Capture the cell that displays the provided text and extract its [X, Y] central coordinate. 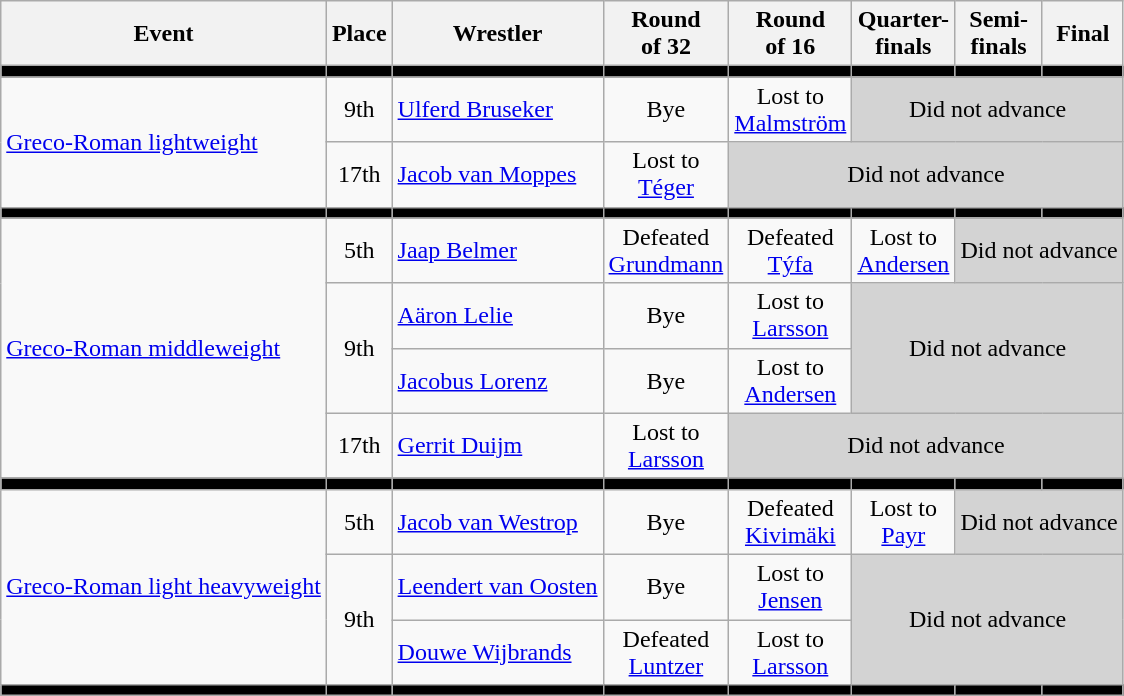
Quarter-finals [904, 34]
Jaap Belmer [498, 250]
Greco-Roman middleweight [164, 348]
Douwe Wijbrands [498, 652]
Semi-finals [998, 34]
Round of 16 [790, 34]
Wrestler [498, 34]
Gerrit Duijm [498, 446]
Jacob van Moppes [498, 174]
Lost to Payr [904, 522]
Jacobus Lorenz [498, 380]
Lost to Malmström [790, 110]
Aäron Lelie [498, 316]
Greco-Roman lightweight [164, 142]
Lost to Téger [666, 174]
Event [164, 34]
Final [1082, 34]
Ulferd Bruseker [498, 110]
Defeated Týfa [790, 250]
Defeated Kivimäki [790, 522]
Defeated Luntzer [666, 652]
Round of 32 [666, 34]
Lost to Jensen [790, 586]
Jacob van Westrop [498, 522]
Defeated Grundmann [666, 250]
Place [359, 34]
Leendert van Oosten [498, 586]
Greco-Roman light heavyweight [164, 586]
